Provide the [X, Y] coordinate of the cell's center where the given text is located.  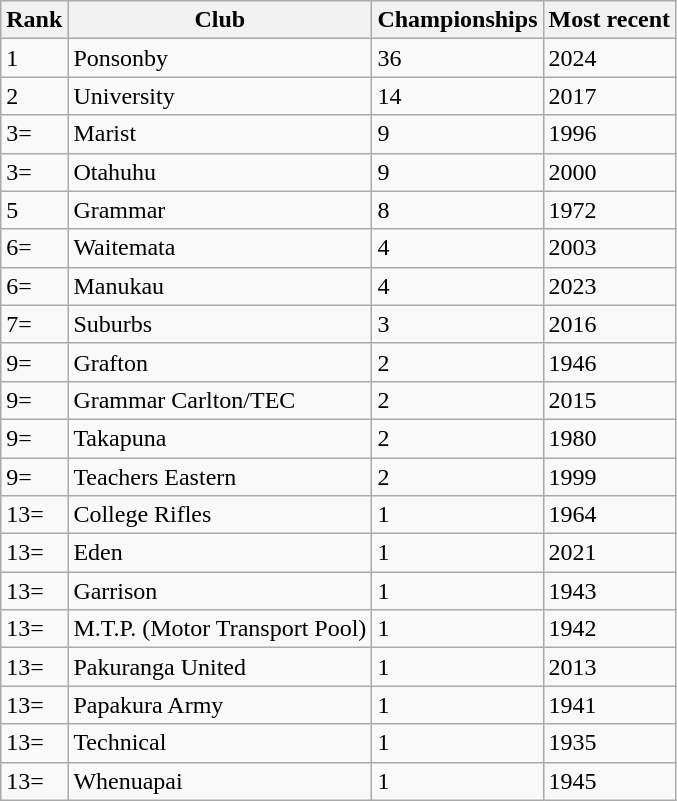
Takapuna [220, 438]
1935 [610, 743]
1945 [610, 781]
36 [458, 58]
1941 [610, 705]
M.T.P. (Motor Transport Pool) [220, 629]
Manukau [220, 286]
University [220, 96]
Waitemata [220, 248]
College Rifles [220, 515]
Suburbs [220, 324]
8 [458, 210]
1996 [610, 134]
Marist [220, 134]
2015 [610, 400]
Garrison [220, 591]
Club [220, 20]
Grafton [220, 362]
1942 [610, 629]
14 [458, 96]
Championships [458, 20]
5 [34, 210]
Teachers Eastern [220, 477]
2017 [610, 96]
1946 [610, 362]
Ponsonby [220, 58]
Eden [220, 553]
Most recent [610, 20]
1964 [610, 515]
2000 [610, 172]
2024 [610, 58]
Otahuhu [220, 172]
1943 [610, 591]
2016 [610, 324]
Rank [34, 20]
Grammar Carlton/TEC [220, 400]
Whenuapai [220, 781]
1999 [610, 477]
Papakura Army [220, 705]
1972 [610, 210]
2023 [610, 286]
7= [34, 324]
2003 [610, 248]
1980 [610, 438]
3 [458, 324]
Pakuranga United [220, 667]
2021 [610, 553]
Grammar [220, 210]
2013 [610, 667]
Technical [220, 743]
